Return the [x, y] coordinate for the center point of the cell that contains the specified text.  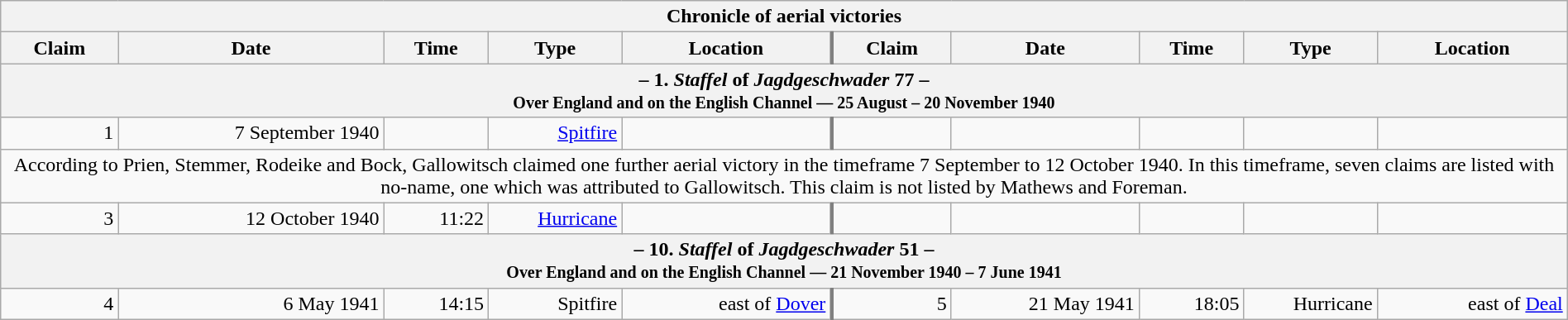
5 [892, 303]
Chronicle of aerial victories [784, 17]
18:05 [1191, 303]
4 [60, 303]
11:22 [437, 218]
1 [60, 133]
12 October 1940 [251, 218]
14:15 [437, 303]
– 10. Staffel of Jagdgeschwader 51 –Over England and on the English Channel — 21 November 1940 – 7 June 1941 [784, 261]
east of Dover [727, 303]
east of Deal [1472, 303]
3 [60, 218]
6 May 1941 [251, 303]
– 1. Staffel of Jagdgeschwader 77 –Over England and on the English Channel — 25 August – 20 November 1940 [784, 91]
7 September 1940 [251, 133]
21 May 1941 [1045, 303]
